Identify which cell holds the provided text, then report its (x, y) central coordinate. 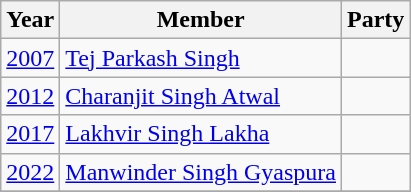
2007 (30, 58)
Lakhvir Singh Lakha (201, 134)
Manwinder Singh Gyaspura (201, 172)
2017 (30, 134)
2012 (30, 96)
Year (30, 20)
Charanjit Singh Atwal (201, 96)
Member (201, 20)
Party (376, 20)
2022 (30, 172)
Tej Parkash Singh (201, 58)
